Identify which cell holds the provided text, then report its (x, y) central coordinate. 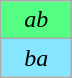
ba (36, 58)
ab (36, 20)
